Identify which cell holds the provided text, then report its (x, y) central coordinate. 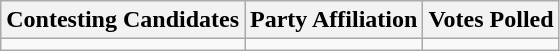
Party Affiliation (334, 20)
Contesting Candidates (123, 20)
Votes Polled (491, 20)
